Return the [x, y] coordinate for the center point of the cell that contains the specified text.  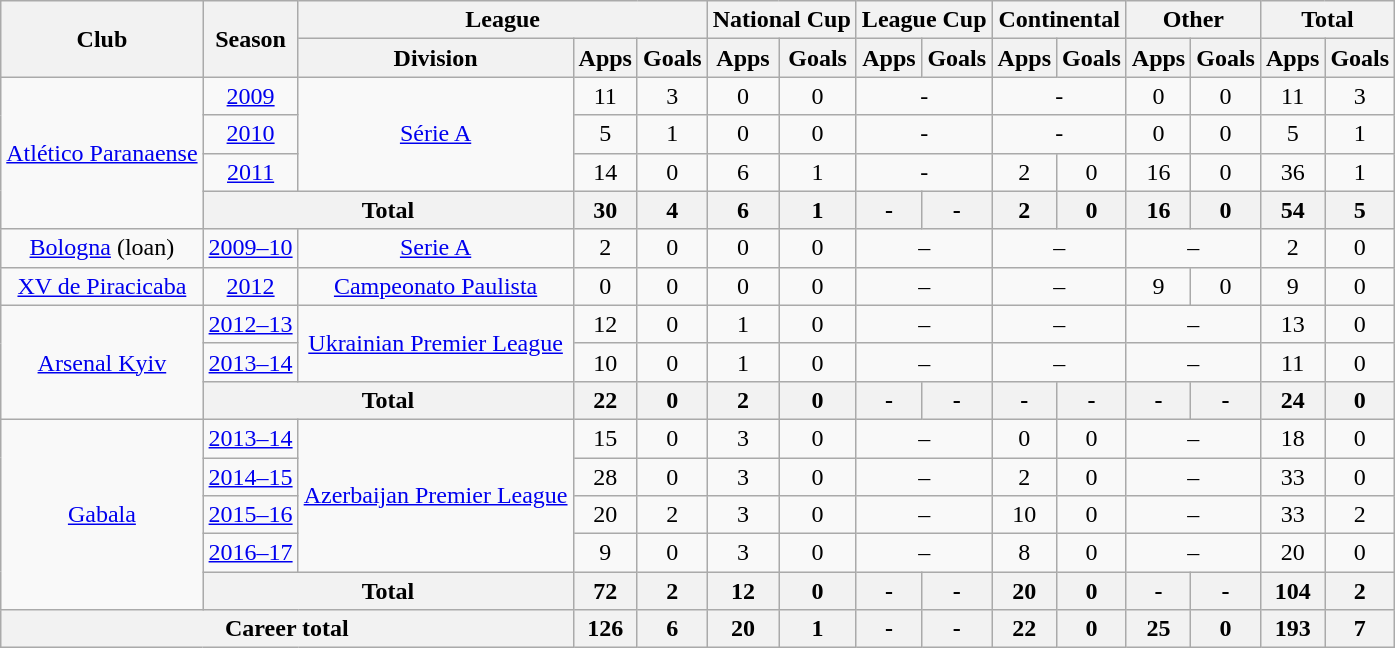
54 [1292, 210]
14 [605, 172]
13 [1292, 324]
15 [605, 438]
8 [1024, 553]
2015–16 [250, 515]
Gabala [102, 514]
Career total [287, 629]
National Cup [782, 20]
2012 [250, 286]
Club [102, 39]
Continental [1059, 20]
2014–15 [250, 477]
Serie A [436, 248]
104 [1292, 591]
72 [605, 591]
7 [1360, 629]
193 [1292, 629]
36 [1292, 172]
2009–10 [250, 248]
24 [1292, 400]
XV de Piracicaba [102, 286]
Ukrainian Premier League [436, 343]
Season [250, 39]
Campeonato Paulista [436, 286]
2009 [250, 96]
126 [605, 629]
League Cup [924, 20]
25 [1158, 629]
2011 [250, 172]
2016–17 [250, 553]
Série A [436, 134]
2010 [250, 134]
Azerbaijan Premier League [436, 495]
30 [605, 210]
2012–13 [250, 324]
Other [1193, 20]
4 [672, 210]
Atlético Paranaense [102, 153]
28 [605, 477]
Division [436, 58]
League [502, 20]
18 [1292, 438]
Bologna (loan) [102, 248]
Arsenal Kyiv [102, 362]
